Output the [X, Y] coordinate of the center of the cell containing the given text.  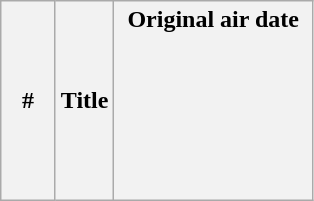
Original air date [214, 101]
Title [84, 101]
# [28, 101]
